Determine the [X, Y] coordinate at the center of the cell enclosing the given text.  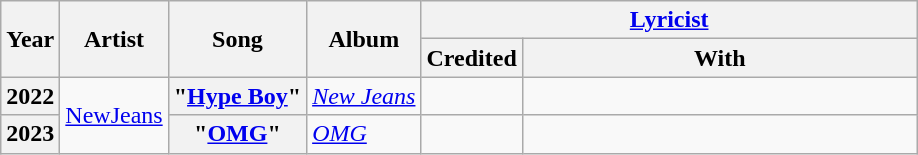
Artist [114, 39]
Year [30, 39]
Lyricist [669, 20]
Album [364, 39]
Credited [472, 58]
"OMG" [237, 134]
NewJeans [114, 115]
OMG [364, 134]
2022 [30, 96]
New Jeans [364, 96]
Song [237, 39]
With [720, 58]
"Hype Boy" [237, 96]
2023 [30, 134]
